For the text-containing cell, return its midpoint in (X, Y) coordinate format. 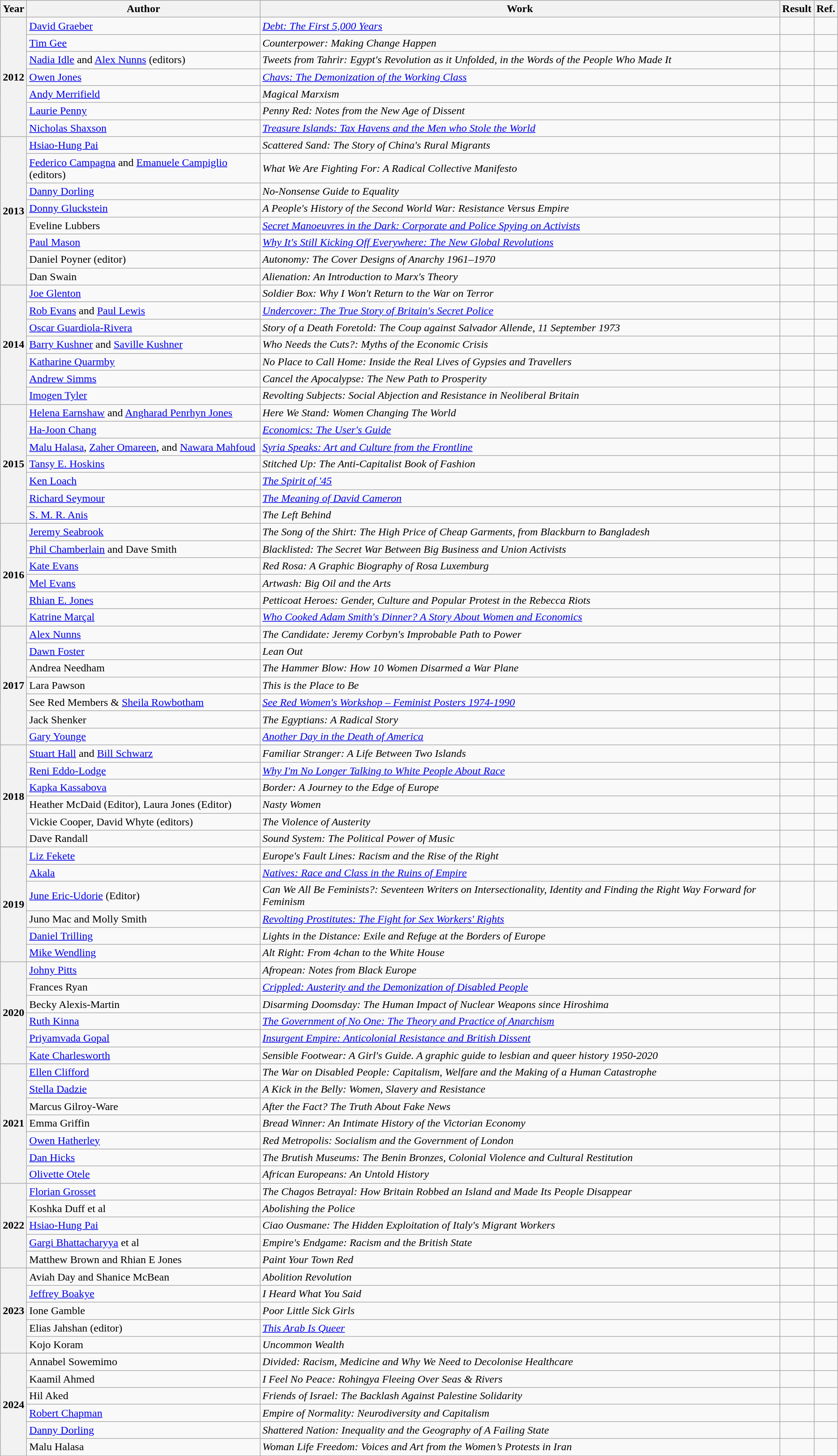
The Spirit of '45 (520, 481)
I Heard What You Said (520, 1294)
Revolting Prostitutes: The Fight for Sex Workers' Rights (520, 919)
Stuart Hall and Bill Schwarz (143, 753)
Soldier Box: Why I Won't Return to the War on Terror (520, 294)
Kaamil Ahmed (143, 1379)
Alienation: An Introduction to Marx's Theory (520, 277)
2013 (13, 211)
Uncommon Wealth (520, 1345)
Donny Gluckstein (143, 208)
Economics: The User's Guide (520, 430)
Tansy E. Hoskins (143, 464)
African Europeans: An Untold History (520, 1174)
Oscar Guardiola-Rivera (143, 328)
Nasty Women (520, 805)
Story of a Death Foretold: The Coup against Salvador Allende, 11 September 1973 (520, 328)
Lara Pawson (143, 685)
Syria Speaks: Art and Culture from the Frontline (520, 447)
Red Rosa: A Graphic Biography of Rosa Luxemburg (520, 566)
Malu Halasa, Zaher Omareen, and Nawara Mahfoud (143, 447)
June Eric-Udorie (Editor) (143, 896)
The Government of No One: The Theory and Practice of Anarchism (520, 1021)
The Candidate: Jeremy Corbyn's Improbable Path to Power (520, 634)
Penny Red: Notes from the New Age of Dissent (520, 111)
Counterpower: Making Change Happen (520, 43)
Olivette Otele (143, 1174)
Becky Alexis-Martin (143, 1004)
Here We Stand: Women Changing The World (520, 413)
Gargi Bhattacharyya et al (143, 1243)
Helena Earnshaw and Angharad Penrhyn Jones (143, 413)
See Red Members & Sheila Rowbotham (143, 702)
Robert Chapman (143, 1413)
Scattered Sand: The Story of China's Rural Migrants (520, 145)
The Violence of Austerity (520, 822)
The Meaning of David Cameron (520, 498)
Richard Seymour (143, 498)
Hil Aked (143, 1396)
This is the Place to Be (520, 685)
Can We All Be Feminists?: Seventeen Writers on Intersectionality, Identity and Finding the Right Way Forward for Feminism (520, 896)
Annabel Sowemimo (143, 1362)
2012 (13, 77)
2014 (13, 345)
2016 (13, 575)
Ken Loach (143, 481)
2021 (13, 1123)
The Brutish Museums: The Benin Bronzes, Colonial Violence and Cultural Restitution (520, 1157)
Sensible Footwear: A Girl's Guide. A graphic guide to lesbian and queer history 1950-2020 (520, 1055)
2022 (13, 1225)
Akala (143, 873)
This Arab Is Queer (520, 1328)
See Red Women's Workshop – Feminist Posters 1974-1990 (520, 702)
Afropean: Notes from Black Europe (520, 970)
A People's History of the Second World War: Resistance Versus Empire (520, 208)
The Egyptians: A Radical Story (520, 719)
Result (797, 9)
Work (520, 9)
2024 (13, 1405)
Familiar Stranger: A Life Between Two Islands (520, 753)
Kapka Kassabova (143, 788)
Tweets from Tahrir: Egypt's Revolution as it Unfolded, in the Words of the People Who Made It (520, 60)
I Feel No Peace: Rohingya Fleeing Over Seas & Rivers (520, 1379)
Eveline Lubbers (143, 225)
Petticoat Heroes: Gender, Culture and Popular Protest in the Rebecca Riots (520, 600)
Secret Manoeuvres in the Dark: Corporate and Police Spying on Activists (520, 225)
Owen Jones (143, 77)
Magical Marxism (520, 94)
Owen Hatherley (143, 1140)
The Left Behind (520, 515)
Shattered Nation: Inequality and the Geography of A Failing State (520, 1430)
Kate Charlesworth (143, 1055)
Mike Wendling (143, 953)
Sound System: The Political Power of Music (520, 839)
Mel Evans (143, 583)
Divided: Racism, Medicine and Why We Need to Decolonise Healthcare (520, 1362)
Joe Glenton (143, 294)
Juno Mac and Molly Smith (143, 919)
Ciao Ousmane: The Hidden Exploitation of Italy's Migrant Workers (520, 1225)
Lean Out (520, 651)
Debt: The First 5,000 Years (520, 26)
Empire of Normality: Neurodiversity and Capitalism (520, 1413)
Ref. (825, 9)
Alex Nunns (143, 634)
Year (13, 9)
Barry Kushner and Saville Kushner (143, 345)
Bread Winner: An Intimate History of the Victorian Economy (520, 1123)
The Hammer Blow: How 10 Women Disarmed a War Plane (520, 668)
Abolition Revolution (520, 1277)
Border: A Journey to the Edge of Europe (520, 788)
Andy Merrifield (143, 94)
2017 (13, 685)
Nadia Idle and Alex Nunns (editors) (143, 60)
Poor Little Sick Girls (520, 1311)
Daniel Poyner (editor) (143, 260)
Another Day in the Death of America (520, 736)
No Place to Call Home: Inside the Real Lives of Gypsies and Travellers (520, 362)
Who Needs the Cuts?: Myths of the Economic Crisis (520, 345)
Daniel Trilling (143, 936)
2015 (13, 464)
After the Fact? The Truth About Fake News (520, 1106)
Andrea Needham (143, 668)
Author (143, 9)
Paint Your Town Red (520, 1260)
Priyamvada Gopal (143, 1038)
Rhian E. Jones (143, 600)
Cancel the Apocalypse: The New Path to Prosperity (520, 379)
David Graeber (143, 26)
Katharine Quarmby (143, 362)
Treasure Islands: Tax Havens and the Men who Stole the World (520, 128)
Ruth Kinna (143, 1021)
Disarming Doomsday: The Human Impact of Nuclear Weapons since Hiroshima (520, 1004)
Elias Jahshan (editor) (143, 1328)
Crippled: Austerity and the Demonization of Disabled People (520, 987)
Aviah Day and Shanice McBean (143, 1277)
Imogen Tyler (143, 396)
Jeffrey Boakye (143, 1294)
Paul Mason (143, 243)
Florian Grosset (143, 1191)
Abolishing the Police (520, 1208)
Marcus Gilroy-Ware (143, 1106)
No-Nonsense Guide to Equality (520, 191)
Revolting Subjects: Social Abjection and Resistance in Neoliberal Britain (520, 396)
Dawn Foster (143, 651)
Frances Ryan (143, 987)
Dave Randall (143, 839)
S. M. R. Anis (143, 515)
Emma Griffin (143, 1123)
The War on Disabled People: Capitalism, Welfare and the Making of a Human Catastrophe (520, 1072)
Woman Life Freedom: Voices and Art from the Women’s Protests in Iran (520, 1447)
Vickie Cooper, David Whyte (editors) (143, 822)
Ione Gamble (143, 1311)
Jeremy Seabrook (143, 532)
Phil Chamberlain and Dave Smith (143, 549)
Insurgent Empire: Anticolonial Resistance and British Dissent (520, 1038)
Red Metropolis: Socialism and the Government of London (520, 1140)
Heather McDaid (Editor), Laura Jones (Editor) (143, 805)
Empire's Endgame: Racism and the British State (520, 1243)
Jack Shenker (143, 719)
Dan Swain (143, 277)
Stella Dadzie (143, 1089)
Artwash: Big Oil and the Arts (520, 583)
Katrine Marçal (143, 617)
Blacklisted: The Secret War Between Big Business and Union Activists (520, 549)
Tim Gee (143, 43)
Nicholas Shaxson (143, 128)
2019 (13, 904)
Lights in the Distance: Exile and Refuge at the Borders of Europe (520, 936)
Chavs: The Demonization of the Working Class (520, 77)
Alt Right: From 4chan to the White House (520, 953)
Who Cooked Adam Smith's Dinner? A Story About Women and Economics (520, 617)
Matthew Brown and Rhian E Jones (143, 1260)
Stitched Up: The Anti-Capitalist Book of Fashion (520, 464)
Dan Hicks (143, 1157)
Autonomy: The Cover Designs of Anarchy 1961–1970 (520, 260)
Why It's Still Kicking Off Everywhere: The New Global Revolutions (520, 243)
The Song of the Shirt: The High Price of Cheap Garments, from Blackburn to Bangladesh (520, 532)
Undercover: The True Story of Britain's Secret Police (520, 311)
Why I'm No Longer Talking to White People About Race (520, 770)
Koshka Duff et al (143, 1208)
Rob Evans and Paul Lewis (143, 311)
Ha-Joon Chang (143, 430)
Friends of Israel: The Backlash Against Palestine Solidarity (520, 1396)
What We Are Fighting For: A Radical Collective Manifesto (520, 168)
Malu Halasa (143, 1447)
Natives: Race and Class in the Ruins of Empire (520, 873)
2020 (13, 1012)
Kate Evans (143, 566)
Andrew Simms (143, 379)
2018 (13, 796)
Ellen Clifford (143, 1072)
A Kick in the Belly: Women, Slavery and Resistance (520, 1089)
Johny Pitts (143, 970)
Federico Campagna and Emanuele Campiglio (editors) (143, 168)
2023 (13, 1311)
Gary Younge (143, 736)
Liz Fekete (143, 856)
The Chagos Betrayal: How Britain Robbed an Island and Made Its People Disappear (520, 1191)
Reni Eddo-Lodge (143, 770)
Kojo Koram (143, 1345)
Europe's Fault Lines: Racism and the Rise of the Right (520, 856)
Laurie Penny (143, 111)
